Search for the cell housing the specified text and yield its (X, Y) center coordinate. 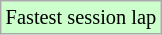
Fastest session lap (81, 17)
